Detect which cell encompasses the target text, then output its (X, Y) center coordinate. 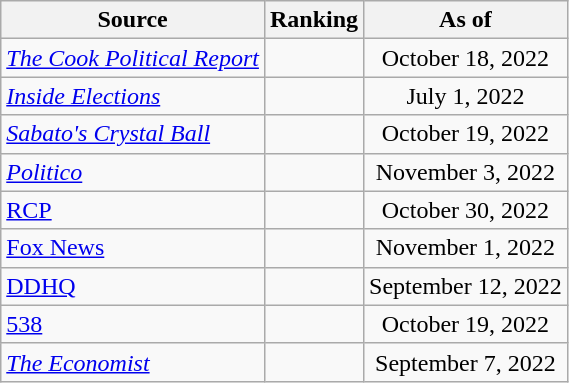
October 30, 2022 (466, 210)
Fox News (133, 248)
November 3, 2022 (466, 172)
RCP (133, 210)
Inside Elections (133, 96)
July 1, 2022 (466, 96)
Sabato's Crystal Ball (133, 134)
September 7, 2022 (466, 362)
DDHQ (133, 286)
As of (466, 20)
November 1, 2022 (466, 248)
Ranking (314, 20)
The Economist (133, 362)
September 12, 2022 (466, 286)
Source (133, 20)
538 (133, 324)
Politico (133, 172)
The Cook Political Report (133, 58)
October 18, 2022 (466, 58)
